Return [X, Y] of the center of cell containing provided text 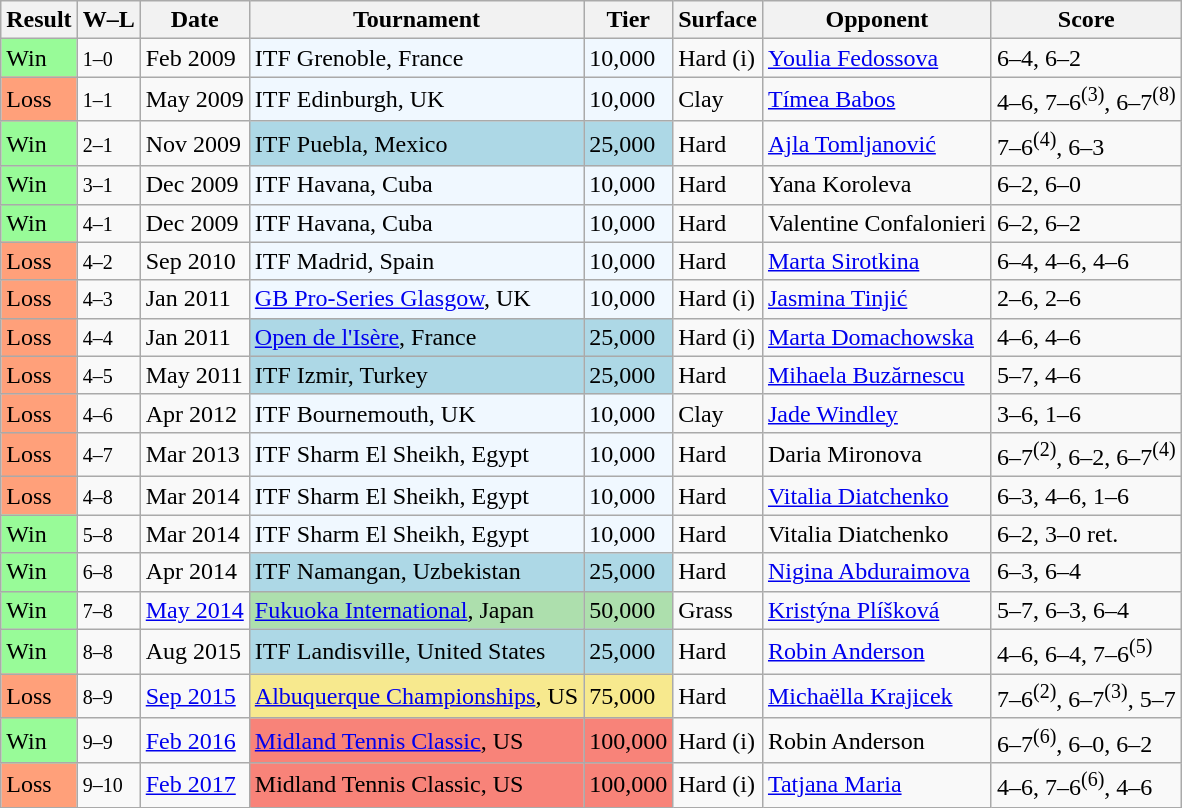
4–6, 6–4, 7–6(5) [1086, 652]
4–8 [108, 496]
Mar 2013 [194, 454]
Score [1086, 20]
ITF Bournemouth, UK [416, 413]
Apr 2014 [194, 572]
5–7, 6–3, 6–4 [1086, 610]
6–3, 4–6, 1–6 [1086, 496]
Marta Sirotkina [876, 261]
4–6 [108, 413]
6–4, 6–2 [1086, 58]
Feb 2016 [194, 740]
4–3 [108, 299]
Marta Domachowska [876, 337]
Result [39, 20]
6–2, 6–2 [1086, 223]
ITF Madrid, Spain [416, 261]
Youlia Fedossova [876, 58]
Daria Mironova [876, 454]
ITF Grenoble, France [416, 58]
Michaëlla Krajicek [876, 696]
Aug 2015 [194, 652]
6–2, 3–0 ret. [1086, 534]
1–1 [108, 100]
9–9 [108, 740]
Open de l'Isère, France [416, 337]
6–8 [108, 572]
Mihaela Buzărnescu [876, 375]
6–7(2), 6–2, 6–7(4) [1086, 454]
May 2011 [194, 375]
4–6, 7–6(3), 6–7(8) [1086, 100]
6–3, 6–4 [1086, 572]
Valentine Confalonieri [876, 223]
8–9 [108, 696]
Grass [718, 610]
Fukuoka International, Japan [416, 610]
75,000 [628, 696]
Tournament [416, 20]
Sep 2015 [194, 696]
7–6(2), 6–7(3), 5–7 [1086, 696]
5–7, 4–6 [1086, 375]
Albuquerque Championships, US [416, 696]
Jasmina Tinjić [876, 299]
ITF Landisville, United States [416, 652]
Ajla Tomljanović [876, 144]
1–0 [108, 58]
4–1 [108, 223]
Apr 2012 [194, 413]
4–6, 7–6(6), 4–6 [1086, 786]
ITF Namangan, Uzbekistan [416, 572]
Kristýna Plíšková [876, 610]
4–5 [108, 375]
9–10 [108, 786]
3–6, 1–6 [1086, 413]
Tier [628, 20]
5–8 [108, 534]
ITF Edinburgh, UK [416, 100]
4–6, 4–6 [1086, 337]
Tatjana Maria [876, 786]
GB Pro-Series Glasgow, UK [416, 299]
2–6, 2–6 [1086, 299]
6–4, 4–6, 4–6 [1086, 261]
6–7(6), 6–0, 6–2 [1086, 740]
7–6(4), 6–3 [1086, 144]
Nov 2009 [194, 144]
3–1 [108, 185]
Feb 2009 [194, 58]
6–2, 6–0 [1086, 185]
Yana Koroleva [876, 185]
Tímea Babos [876, 100]
4–2 [108, 261]
Jade Windley [876, 413]
Sep 2010 [194, 261]
Date [194, 20]
Nigina Abduraimova [876, 572]
50,000 [628, 610]
Feb 2017 [194, 786]
7–8 [108, 610]
May 2014 [194, 610]
8–8 [108, 652]
4–7 [108, 454]
W–L [108, 20]
2–1 [108, 144]
Opponent [876, 20]
ITF Izmir, Turkey [416, 375]
4–4 [108, 337]
Surface [718, 20]
ITF Puebla, Mexico [416, 144]
May 2009 [194, 100]
